Return [x, y] of the center of cell containing provided text 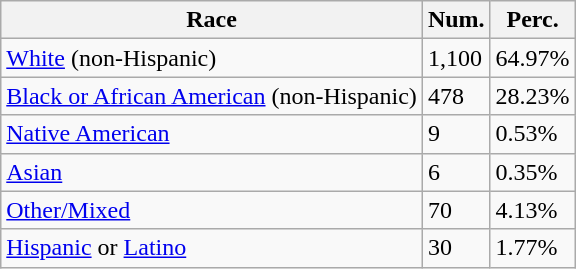
1.77% [532, 248]
Native American [212, 134]
White (non-Hispanic) [212, 58]
0.53% [532, 134]
Black or African American (non-Hispanic) [212, 96]
0.35% [532, 172]
70 [456, 210]
Hispanic or Latino [212, 248]
30 [456, 248]
Race [212, 20]
Perc. [532, 20]
28.23% [532, 96]
64.97% [532, 58]
Other/Mixed [212, 210]
478 [456, 96]
6 [456, 172]
4.13% [532, 210]
Num. [456, 20]
1,100 [456, 58]
9 [456, 134]
Asian [212, 172]
